Capture the cell that displays the provided text and extract its [X, Y] central coordinate. 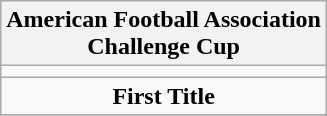
American Football Association Challenge Cup [164, 34]
First Title [164, 96]
